Find where the given text appears and provide that cell's center as [x, y] coordinate. 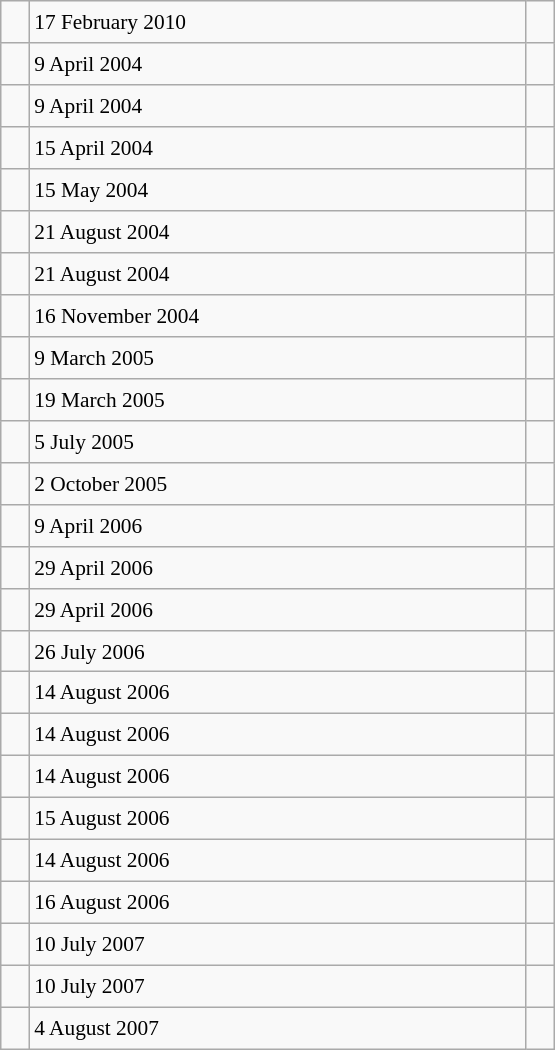
26 July 2006 [278, 651]
15 August 2006 [278, 819]
5 July 2005 [278, 441]
16 November 2004 [278, 316]
15 April 2004 [278, 148]
2 October 2005 [278, 483]
9 April 2006 [278, 525]
4 August 2007 [278, 1028]
9 March 2005 [278, 358]
19 March 2005 [278, 399]
17 February 2010 [278, 22]
15 May 2004 [278, 190]
16 August 2006 [278, 903]
